Provide the (x, y) coordinate of the cell's center where the given text is located.  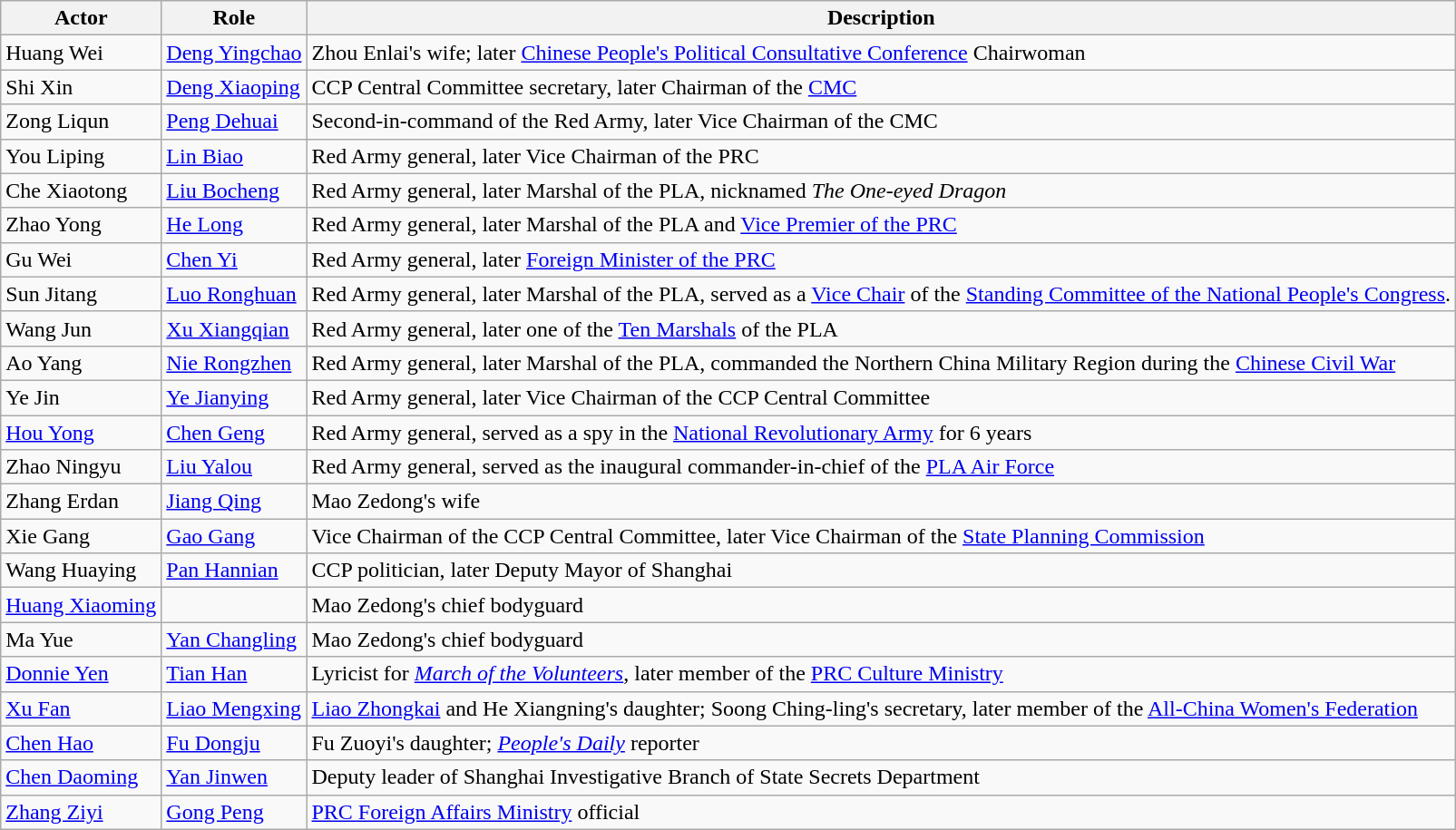
Ma Yue (82, 640)
Lyricist for March of the Volunteers, later member of the PRC Culture Ministry (882, 674)
Red Army general, later one of the Ten Marshals of the PLA (882, 328)
Vice Chairman of the CCP Central Committee, later Vice Chairman of the State Planning Commission (882, 536)
Actor (82, 18)
Shi Xin (82, 87)
Ao Yang (82, 363)
Deng Yingchao (234, 53)
You Liping (82, 156)
Fu Dongju (234, 743)
Zhou Enlai's wife; later Chinese People's Political Consultative Conference Chairwoman (882, 53)
Description (882, 18)
Yan Jinwen (234, 777)
Red Army general, later Marshal of the PLA and Vice Premier of the PRC (882, 225)
Ye Jin (82, 397)
Chen Yi (234, 259)
CCP politician, later Deputy Mayor of Shanghai (882, 571)
Ye Jianying (234, 397)
Wang Huaying (82, 571)
He Long (234, 225)
Deputy leader of Shanghai Investigative Branch of State Secrets Department (882, 777)
Luo Ronghuan (234, 294)
Lin Biao (234, 156)
Zhao Yong (82, 225)
Red Army general, later Marshal of the PLA, nicknamed The One-eyed Dragon (882, 190)
Fu Zuoyi's daughter; People's Daily reporter (882, 743)
Liu Bocheng (234, 190)
PRC Foreign Affairs Ministry official (882, 812)
Jiang Qing (234, 502)
Gong Peng (234, 812)
Chen Hao (82, 743)
Che Xiaotong (82, 190)
Hou Yong (82, 433)
Liu Yalou (234, 467)
Red Army general, later Foreign Minister of the PRC (882, 259)
Red Army general, later Marshal of the PLA, served as a Vice Chair of the Standing Committee of the National People's Congress. (882, 294)
Zhao Ningyu (82, 467)
Gu Wei (82, 259)
Deng Xiaoping (234, 87)
Red Army general, served as the inaugural commander-in-chief of the PLA Air Force (882, 467)
Red Army general, later Vice Chairman of the PRC (882, 156)
Huang Xiaoming (82, 605)
Peng Dehuai (234, 122)
Chen Geng (234, 433)
Sun Jitang (82, 294)
Liao Zhongkai and He Xiangning's daughter; Soong Ching-ling's secretary, later member of the All-China Women's Federation (882, 708)
Red Army general, served as a spy in the National Revolutionary Army for 6 years (882, 433)
Zhang Erdan (82, 502)
Xu Xiangqian (234, 328)
Zhang Ziyi (82, 812)
Second-in-command of the Red Army, later Vice Chairman of the CMC (882, 122)
CCP Central Committee secretary, later Chairman of the CMC (882, 87)
Huang Wei (82, 53)
Tian Han (234, 674)
Red Army general, later Marshal of the PLA, commanded the Northern China Military Region during the Chinese Civil War (882, 363)
Xu Fan (82, 708)
Gao Gang (234, 536)
Wang Jun (82, 328)
Donnie Yen (82, 674)
Zong Liqun (82, 122)
Role (234, 18)
Nie Rongzhen (234, 363)
Chen Daoming (82, 777)
Xie Gang (82, 536)
Mao Zedong's wife (882, 502)
Liao Mengxing (234, 708)
Pan Hannian (234, 571)
Yan Changling (234, 640)
Red Army general, later Vice Chairman of the CCP Central Committee (882, 397)
